Provide the (x, y) coordinate of the cell's center where the given text is located.  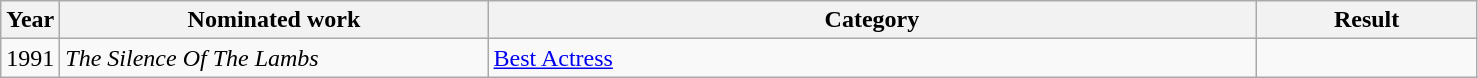
The Silence Of The Lambs (274, 58)
Nominated work (274, 20)
Year (30, 20)
Best Actress (872, 58)
Category (872, 20)
Result (1366, 20)
1991 (30, 58)
